Locate the cell with the specified text and output its [x, y] center coordinate. 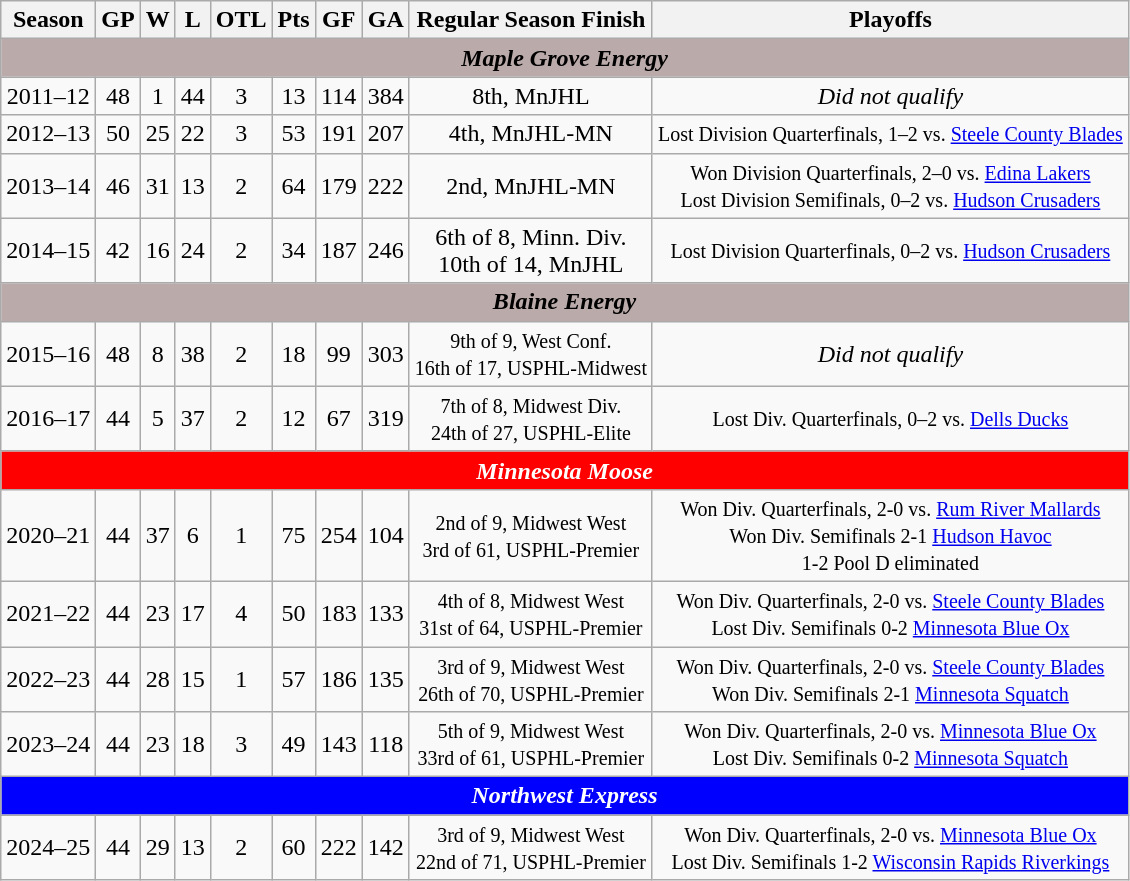
24 [192, 250]
2020–21 [48, 535]
207 [386, 134]
2024–25 [48, 848]
67 [338, 418]
2023–24 [48, 744]
42 [118, 250]
31 [158, 186]
2012–13 [48, 134]
2011–12 [48, 96]
GF [338, 20]
Lost Division Quarterfinals, 1–2 vs. Steele County Blades [890, 134]
179 [338, 186]
6th of 8, Minn. Div.10th of 14, MnJHL [530, 250]
3rd of 9, Midwest West22nd of 71, USPHL-Premier [530, 848]
GP [118, 20]
Regular Season Finish [530, 20]
7th of 8, Midwest Div.24th of 27, USPHL-Elite [530, 418]
246 [386, 250]
Blaine Energy [565, 302]
49 [294, 744]
L [192, 20]
25 [158, 134]
142 [386, 848]
Pts [294, 20]
8 [158, 354]
2015–16 [48, 354]
254 [338, 535]
9th of 9, West Conf.16th of 17, USPHL-Midwest [530, 354]
22 [192, 134]
29 [158, 848]
Won Div. Quarterfinals, 2-0 vs. Minnesota Blue OxLost Div. Semifinals 0-2 Minnesota Squatch [890, 744]
2nd of 9, Midwest West3rd of 61, USPHL-Premier [530, 535]
64 [294, 186]
2013–14 [48, 186]
Lost Div. Quarterfinals, 0–2 vs. Dells Ducks [890, 418]
4th, MnJHL-MN [530, 134]
75 [294, 535]
183 [338, 614]
Northwest Express [565, 796]
Maple Grove Energy [565, 58]
191 [338, 134]
2022–23 [48, 678]
38 [192, 354]
2nd, MnJHL-MN [530, 186]
GA [386, 20]
114 [338, 96]
Minnesota Moose [565, 470]
187 [338, 250]
6 [192, 535]
Won Div. Quarterfinals, 2-0 vs. Steele County BladesWon Div. Semifinals 2-1 Minnesota Squatch [890, 678]
99 [338, 354]
5th of 9, Midwest West33rd of 61, USPHL-Premier [530, 744]
186 [338, 678]
143 [338, 744]
2014–15 [48, 250]
Playoffs [890, 20]
12 [294, 418]
Won Division Quarterfinals, 2–0 vs. Edina LakersLost Division Semifinals, 0–2 vs. Hudson Crusaders [890, 186]
3rd of 9, Midwest West26th of 70, USPHL-Premier [530, 678]
34 [294, 250]
8th, MnJHL [530, 96]
Lost Division Quarterfinals, 0–2 vs. Hudson Crusaders [890, 250]
17 [192, 614]
2016–17 [48, 418]
5 [158, 418]
46 [118, 186]
4 [241, 614]
384 [386, 96]
133 [386, 614]
W [158, 20]
OTL [241, 20]
118 [386, 744]
Season [48, 20]
2021–22 [48, 614]
Won Div. Quarterfinals, 2-0 vs. Minnesota Blue OxLost Div. Semifinals 1-2 Wisconsin Rapids Riverkings [890, 848]
16 [158, 250]
135 [386, 678]
57 [294, 678]
60 [294, 848]
Won Div. Quarterfinals, 2-0 vs. Rum River MallardsWon Div. Semifinals 2-1 Hudson Havoc1-2 Pool D eliminated [890, 535]
28 [158, 678]
4th of 8, Midwest West31st of 64, USPHL-Premier [530, 614]
303 [386, 354]
15 [192, 678]
Won Div. Quarterfinals, 2-0 vs. Steele County BladesLost Div. Semifinals 0-2 Minnesota Blue Ox [890, 614]
53 [294, 134]
319 [386, 418]
104 [386, 535]
